Search for the cell housing the specified text and yield its (X, Y) center coordinate. 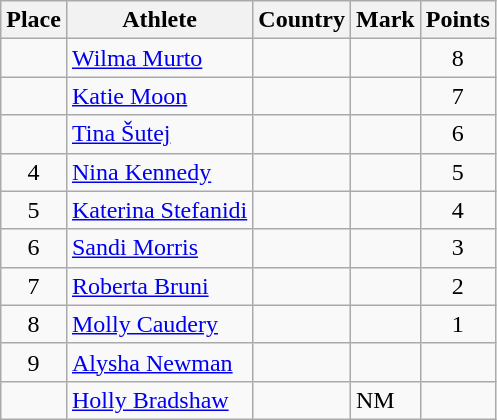
Katie Moon (159, 96)
2 (458, 286)
Nina Kennedy (159, 172)
Points (458, 20)
Wilma Murto (159, 58)
NM (386, 400)
Mark (386, 20)
1 (458, 324)
Athlete (159, 20)
Holly Bradshaw (159, 400)
3 (458, 248)
Alysha Newman (159, 362)
Katerina Stefanidi (159, 210)
Country (302, 20)
Place (34, 20)
Tina Šutej (159, 134)
Sandi Morris (159, 248)
Molly Caudery (159, 324)
9 (34, 362)
Roberta Bruni (159, 286)
